Extract the [X, Y] coordinate from the center of the cell holding the provided text.  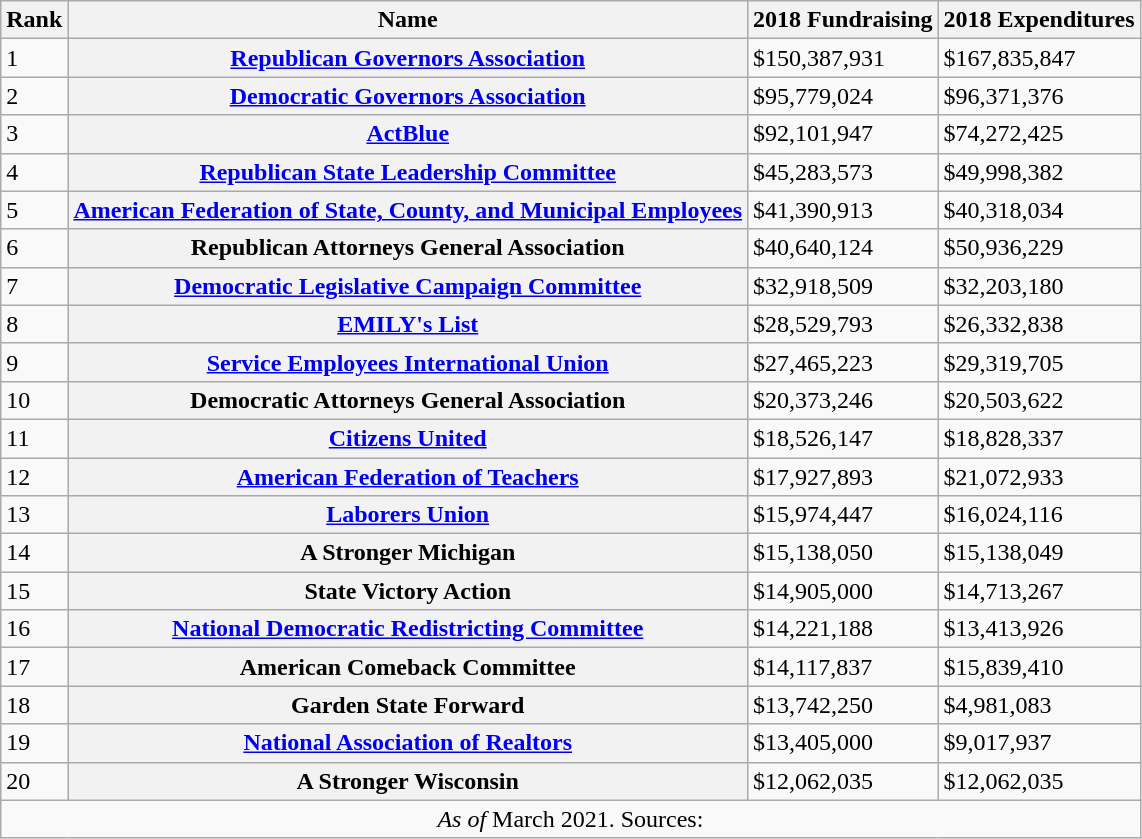
American Comeback Committee [408, 667]
2 [34, 96]
Name [408, 20]
$40,640,124 [843, 248]
A Stronger Michigan [408, 553]
State Victory Action [408, 591]
$14,221,188 [843, 629]
3 [34, 134]
$14,905,000 [843, 591]
$27,465,223 [843, 362]
12 [34, 477]
Rank [34, 20]
$150,387,931 [843, 58]
Democratic Legislative Campaign Committee [408, 286]
$15,138,049 [1039, 553]
15 [34, 591]
$15,839,410 [1039, 667]
4 [34, 172]
14 [34, 553]
Democratic Attorneys General Association [408, 400]
16 [34, 629]
8 [34, 324]
American Federation of State, County, and Municipal Employees [408, 210]
$96,371,376 [1039, 96]
10 [34, 400]
17 [34, 667]
$28,529,793 [843, 324]
Republican Governors Association [408, 58]
$74,272,425 [1039, 134]
American Federation of Teachers [408, 477]
$29,319,705 [1039, 362]
20 [34, 781]
6 [34, 248]
$45,283,573 [843, 172]
$14,713,267 [1039, 591]
18 [34, 705]
$26,332,838 [1039, 324]
19 [34, 743]
Citizens United [408, 438]
$50,936,229 [1039, 248]
EMILY's List [408, 324]
13 [34, 515]
$95,779,024 [843, 96]
5 [34, 210]
Garden State Forward [408, 705]
ActBlue [408, 134]
9 [34, 362]
National Democratic Redistricting Committee [408, 629]
$20,373,246 [843, 400]
$14,117,837 [843, 667]
$13,405,000 [843, 743]
Service Employees International Union [408, 362]
2018 Fundraising [843, 20]
$32,203,180 [1039, 286]
$4,981,083 [1039, 705]
$18,828,337 [1039, 438]
$49,998,382 [1039, 172]
Laborers Union [408, 515]
Republican State Leadership Committee [408, 172]
2018 Expenditures [1039, 20]
Republican Attorneys General Association [408, 248]
$32,918,509 [843, 286]
$40,318,034 [1039, 210]
$17,927,893 [843, 477]
National Association of Realtors [408, 743]
Democratic Governors Association [408, 96]
$18,526,147 [843, 438]
$13,742,250 [843, 705]
11 [34, 438]
A Stronger Wisconsin [408, 781]
$20,503,622 [1039, 400]
$21,072,933 [1039, 477]
$15,974,447 [843, 515]
$92,101,947 [843, 134]
$9,017,937 [1039, 743]
$15,138,050 [843, 553]
$41,390,913 [843, 210]
7 [34, 286]
$167,835,847 [1039, 58]
$16,024,116 [1039, 515]
As of March 2021. Sources: [570, 819]
$13,413,926 [1039, 629]
1 [34, 58]
